Identify which cell holds the provided text, then report its [x, y] central coordinate. 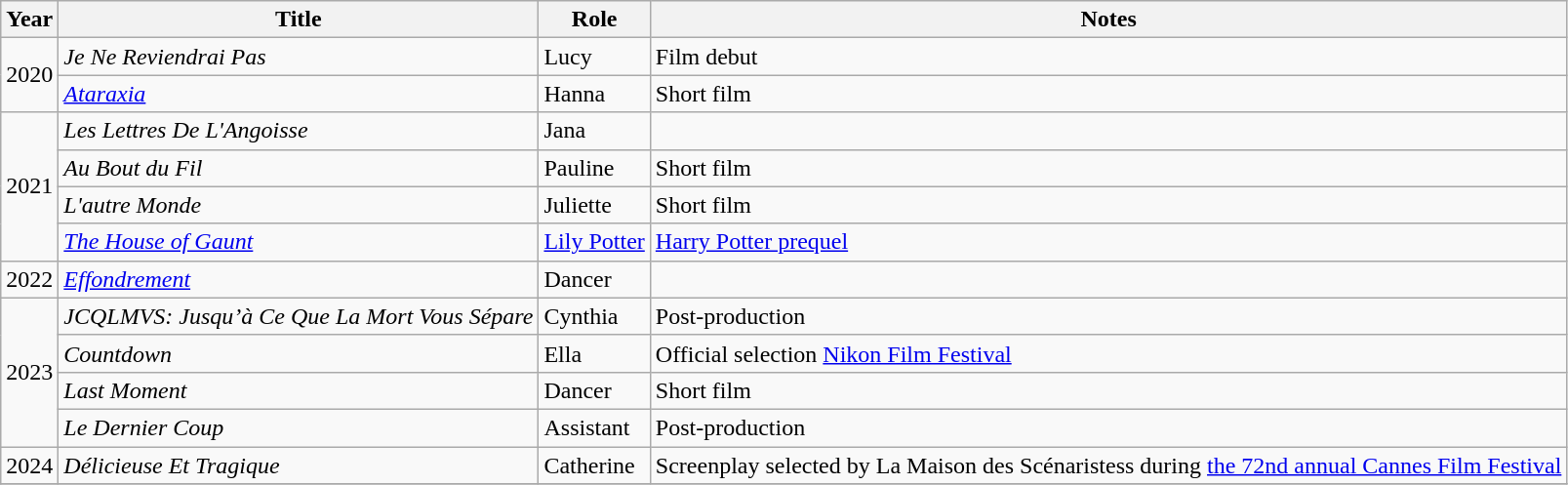
JCQLMVS: Jusqu’à Ce Que La Mort Vous Sépare [299, 316]
Hanna [594, 94]
Pauline [594, 168]
L'autre Monde [299, 205]
Role [594, 20]
Lucy [594, 57]
Notes [1108, 20]
Juliette [594, 205]
Le Dernier Coup [299, 427]
Year [29, 20]
2023 [29, 372]
Les Lettres De L'Angoisse [299, 131]
Je Ne Reviendrai Pas [299, 57]
Cynthia [594, 316]
Au Bout du Fil [299, 168]
The House of Gaunt [299, 242]
Last Moment [299, 390]
Jana [594, 131]
Title [299, 20]
Catherine [594, 465]
2022 [29, 279]
Ataraxia [299, 94]
Official selection Nikon Film Festival [1108, 353]
2024 [29, 465]
Lily Potter [594, 242]
Harry Potter prequel [1108, 242]
Screenplay selected by La Maison des Scénaristess during the 72nd annual Cannes Film Festival [1108, 465]
2021 [29, 186]
Film debut [1108, 57]
Délicieuse Et Tragique [299, 465]
Ella [594, 353]
Countdown [299, 353]
Effondrement [299, 279]
2020 [29, 75]
Аssistant [594, 427]
